Capture the cell that displays the provided text and extract its (x, y) central coordinate. 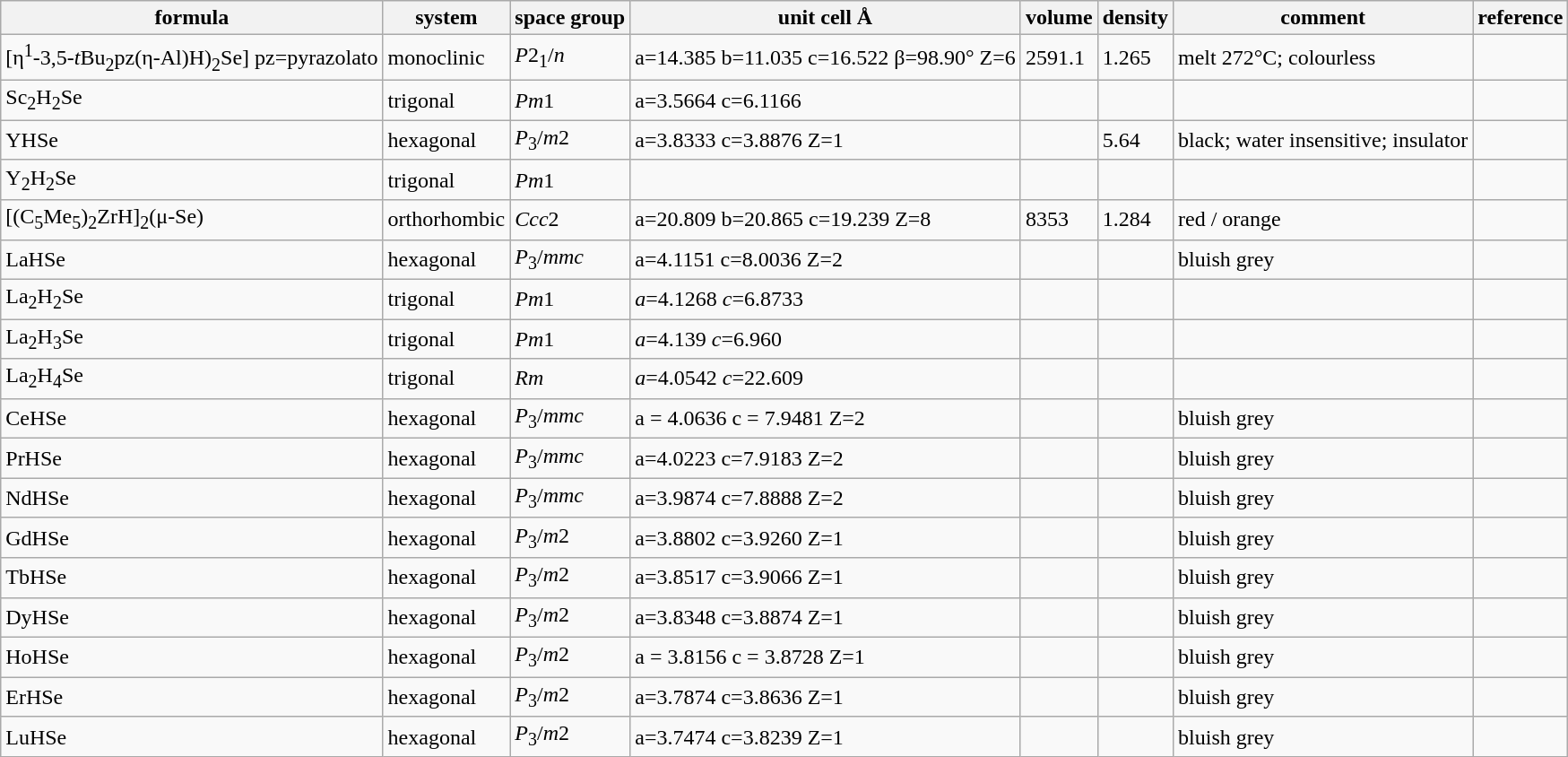
reference (1520, 18)
monoclinic (446, 57)
black; water insensitive; insulator (1323, 140)
volume (1059, 18)
red / orange (1323, 220)
a = 4.0636 c = 7.9481 Z=2 (826, 418)
La2H3Se (192, 339)
a=3.8802 c=3.9260 Z=1 (826, 537)
2591.1 (1059, 57)
a=3.8333 c=3.8876 Z=1 (826, 140)
a=4.0542 c=22.609 (826, 378)
1.284 (1135, 220)
a = 3.8156 c = 3.8728 Z=1 (826, 657)
YHSe (192, 140)
unit cell Å (826, 18)
[η1-3,5-tBu2pz(η-Al)H)2Se] pz=pyrazolato (192, 57)
a=4.1268 c=6.8733 (826, 299)
a=3.7474 c=3.8239 Z=1 (826, 736)
comment (1323, 18)
system (446, 18)
TbHSe (192, 578)
LaHSe (192, 259)
a=4.0223 c=7.9183 Z=2 (826, 458)
density (1135, 18)
5.64 (1135, 140)
P21/n (570, 57)
a=3.8348 c=3.8874 Z=1 (826, 617)
Y2H2Se (192, 179)
orthorhombic (446, 220)
a=4.1151 c=8.0036 Z=2 (826, 259)
melt 272°C; colourless (1323, 57)
NdHSe (192, 498)
HoHSe (192, 657)
formula (192, 18)
DyHSe (192, 617)
8353 (1059, 220)
space group (570, 18)
Rm (570, 378)
GdHSe (192, 537)
1.265 (1135, 57)
ErHSe (192, 697)
a=14.385 b=11.035 c=16.522 β=98.90° Z=6 (826, 57)
[(C5Me5)2ZrH]2(μ-Se) (192, 220)
Ccc2 (570, 220)
La2H4Se (192, 378)
PrHSe (192, 458)
a=20.809 b=20.865 c=19.239 Z=8 (826, 220)
a=3.5664 c=6.1166 (826, 100)
a=3.7874 c=3.8636 Z=1 (826, 697)
LuHSe (192, 736)
CeHSe (192, 418)
a=4.139 c=6.960 (826, 339)
a=3.9874 c=7.8888 Z=2 (826, 498)
Sc2H2Se (192, 100)
La2H2Se (192, 299)
a=3.8517 c=3.9066 Z=1 (826, 578)
